Output the (X, Y) coordinate of the center of the cell containing the given text.  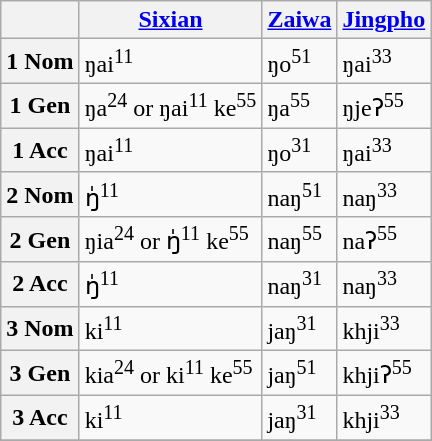
jaŋ51 (300, 374)
Jingpho (384, 20)
Zaiwa (300, 20)
khjiʔ55 (384, 374)
kia24 or ki11 ke55 (170, 374)
Sixian (170, 20)
2 Acc (40, 284)
3 Acc (40, 418)
naŋ55 (300, 240)
naʔ55 (384, 240)
ŋia24 or ŋ̍11 ke55 (170, 240)
ŋo31 (300, 150)
2 Gen (40, 240)
ŋa24 or ŋai11 ke55 (170, 106)
naŋ31 (300, 284)
ŋjeʔ55 (384, 106)
naŋ51 (300, 194)
3 Gen (40, 374)
1 Gen (40, 106)
3 Nom (40, 328)
ŋo51 (300, 62)
ŋa55 (300, 106)
2 Nom (40, 194)
1 Acc (40, 150)
1 Nom (40, 62)
